Detect which cell encompasses the target text, then output its [x, y] center coordinate. 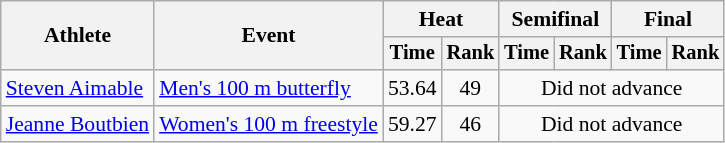
Steven Aimable [78, 88]
Heat [441, 19]
46 [471, 124]
Semifinal [555, 19]
Men's 100 m butterfly [268, 88]
49 [471, 88]
Event [268, 36]
59.27 [412, 124]
Women's 100 m freestyle [268, 124]
Athlete [78, 36]
53.64 [412, 88]
Jeanne Boutbien [78, 124]
Final [668, 19]
